Capture the cell that displays the provided text and extract its [X, Y] central coordinate. 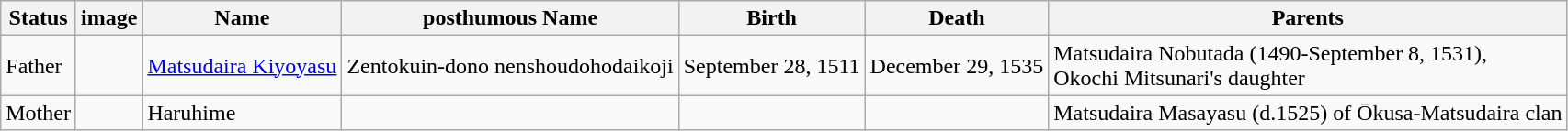
Haruhime [243, 113]
September 28, 1511 [772, 66]
Death [957, 18]
Zentokuin-dono nenshoudohodaikoji [510, 66]
Name [243, 18]
Matsudaira Nobutada (1490-September 8, 1531), Okochi Mitsunari's daughter [1308, 66]
posthumous Name [510, 18]
Father [39, 66]
Status [39, 18]
Mother [39, 113]
Matsudaira Masayasu (d.1525) of Ōkusa-Matsudaira clan [1308, 113]
Matsudaira Kiyoyasu [243, 66]
December 29, 1535 [957, 66]
image [108, 18]
Birth [772, 18]
Parents [1308, 18]
